For the text-containing cell, return its midpoint in [X, Y] coordinate format. 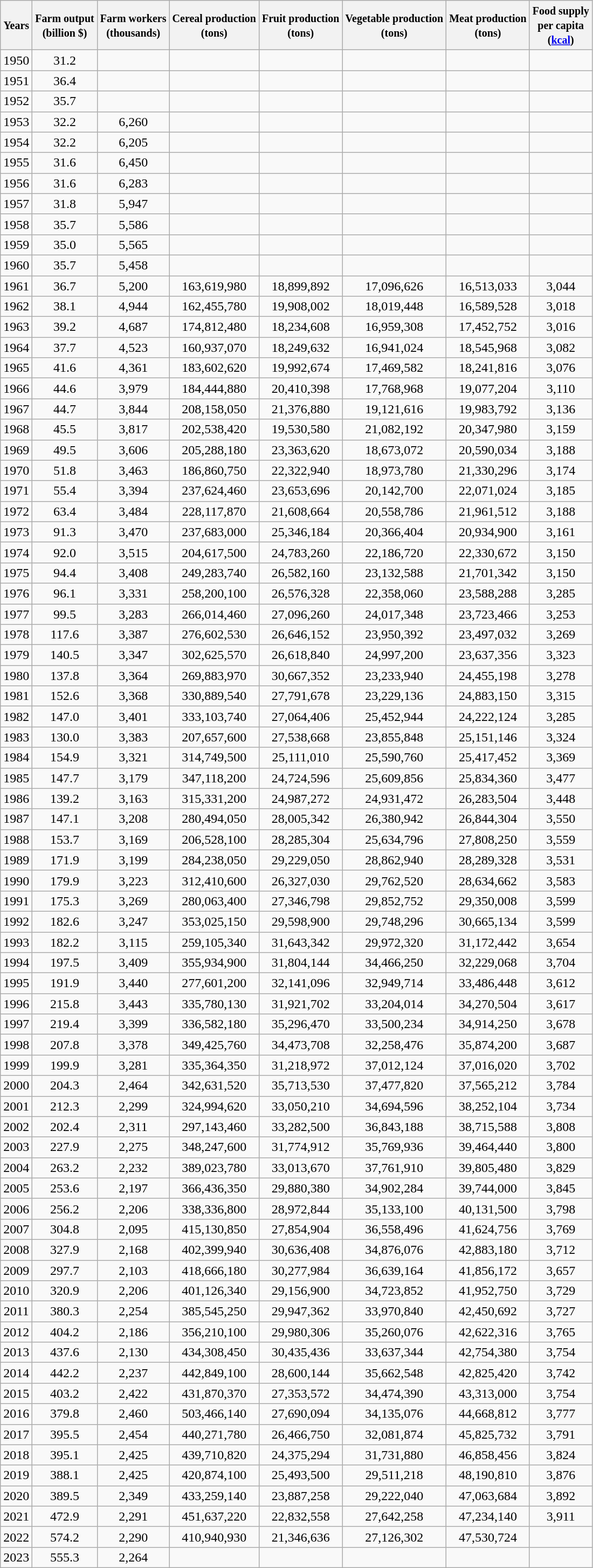
27,126,302 [395, 1537]
18,973,780 [395, 470]
2,311 [133, 1127]
1970 [16, 470]
1963 [16, 327]
3,387 [133, 635]
2,422 [133, 1393]
2,275 [133, 1147]
30,435,436 [301, 1352]
379.8 [65, 1414]
39,464,440 [488, 1147]
215.8 [65, 1004]
34,474,390 [395, 1393]
3,383 [133, 737]
3,463 [133, 470]
3,678 [561, 1024]
36,558,496 [395, 1229]
2,186 [133, 1332]
3,378 [133, 1045]
130.0 [65, 737]
1958 [16, 224]
3,765 [561, 1332]
1987 [16, 819]
1973 [16, 532]
26,646,152 [301, 635]
1966 [16, 388]
35,874,200 [488, 1045]
312,410,600 [214, 880]
207.8 [65, 1045]
51.8 [65, 470]
28,289,328 [488, 860]
20,347,980 [488, 429]
5,200 [133, 286]
21,961,512 [488, 511]
21,346,636 [301, 1537]
3,844 [133, 409]
3,076 [561, 368]
197.5 [65, 963]
437.6 [65, 1352]
219.4 [65, 1024]
37.7 [65, 348]
347,118,200 [214, 778]
33,970,840 [395, 1312]
3,727 [561, 1312]
29,762,520 [395, 880]
22,832,558 [301, 1516]
2020 [16, 1496]
28,862,940 [395, 860]
3,550 [561, 819]
17,452,752 [488, 327]
22,322,940 [301, 470]
335,364,350 [214, 1065]
19,121,616 [395, 409]
2010 [16, 1291]
27,791,678 [301, 696]
22,358,060 [395, 593]
3,169 [133, 839]
440,271,780 [214, 1434]
3,440 [133, 983]
32,081,874 [395, 1434]
2005 [16, 1188]
3,784 [561, 1086]
1982 [16, 717]
1972 [16, 511]
3,018 [561, 307]
23,229,136 [395, 696]
47,234,140 [488, 1516]
256.2 [65, 1209]
204,617,500 [214, 552]
1995 [16, 983]
36,639,164 [395, 1270]
32,258,476 [395, 1045]
3,179 [133, 778]
2000 [16, 1086]
16,589,528 [488, 307]
3,401 [133, 717]
338,336,800 [214, 1209]
2003 [16, 1147]
253.6 [65, 1188]
33,500,234 [395, 1024]
3,110 [561, 388]
3,394 [133, 491]
Meat production(tons) [488, 25]
276,602,530 [214, 635]
2007 [16, 1229]
395.1 [65, 1455]
3,769 [561, 1229]
31,643,342 [301, 942]
3,734 [561, 1106]
25,417,452 [488, 758]
21,701,342 [488, 573]
24,724,596 [301, 778]
29,947,362 [301, 1312]
33,204,014 [395, 1004]
2016 [16, 1414]
25,111,010 [301, 758]
32,229,068 [488, 963]
574.2 [65, 1537]
5,947 [133, 204]
23,855,848 [395, 737]
3,612 [561, 983]
31,731,880 [395, 1455]
38,715,588 [488, 1127]
2,290 [133, 1537]
182.6 [65, 921]
3,911 [561, 1516]
403.2 [65, 1393]
42,825,420 [488, 1373]
28,600,144 [301, 1373]
415,130,850 [214, 1229]
21,330,296 [488, 470]
472.9 [65, 1516]
25,346,184 [301, 532]
34,694,596 [395, 1106]
191.9 [65, 983]
27,690,094 [301, 1414]
6,205 [133, 142]
35,662,548 [395, 1373]
389,023,780 [214, 1168]
1954 [16, 142]
29,511,218 [395, 1475]
2,454 [133, 1434]
3,742 [561, 1373]
22,186,720 [395, 552]
202,538,420 [214, 429]
1984 [16, 758]
3,323 [561, 655]
17,768,968 [395, 388]
37,012,124 [395, 1065]
29,350,008 [488, 901]
1957 [16, 204]
42,622,316 [488, 1332]
31,172,442 [488, 942]
3,470 [133, 532]
38,252,104 [488, 1106]
29,156,900 [301, 1291]
1951 [16, 81]
2,299 [133, 1106]
5,565 [133, 245]
26,576,328 [301, 593]
27,538,668 [301, 737]
31,804,144 [301, 963]
297.7 [65, 1270]
4,361 [133, 368]
3,448 [561, 799]
280,063,400 [214, 901]
96.1 [65, 593]
147.1 [65, 819]
22,330,672 [488, 552]
33,013,670 [301, 1168]
17,096,626 [395, 286]
3,369 [561, 758]
18,249,632 [301, 348]
24,997,200 [395, 655]
3,347 [133, 655]
20,410,398 [301, 388]
25,834,360 [488, 778]
335,780,130 [214, 1004]
34,466,250 [395, 963]
324,994,620 [214, 1106]
154.9 [65, 758]
202.4 [65, 1127]
1980 [16, 676]
182.2 [65, 942]
27,096,260 [301, 614]
1979 [16, 655]
24,017,348 [395, 614]
34,270,504 [488, 1004]
20,558,786 [395, 511]
26,582,160 [301, 573]
3,082 [561, 348]
29,852,752 [395, 901]
3,136 [561, 409]
2009 [16, 1270]
2002 [16, 1127]
237,624,460 [214, 491]
35,713,530 [301, 1086]
2013 [16, 1352]
Food supplyper capita(kcal) [561, 25]
25,493,500 [301, 1475]
24,783,260 [301, 552]
3,161 [561, 532]
99.5 [65, 614]
23,950,392 [395, 635]
353,025,150 [214, 921]
205,288,180 [214, 450]
163,619,980 [214, 286]
20,142,700 [395, 491]
1960 [16, 265]
439,710,820 [214, 1455]
304.8 [65, 1229]
3,892 [561, 1496]
55.4 [65, 491]
1997 [16, 1024]
395.5 [65, 1434]
3,824 [561, 1455]
171.9 [65, 860]
3,283 [133, 614]
3,368 [133, 696]
28,285,304 [301, 839]
227.9 [65, 1147]
320.9 [65, 1291]
25,452,944 [395, 717]
3,223 [133, 880]
23,497,032 [488, 635]
2,349 [133, 1496]
266,014,460 [214, 614]
183,602,620 [214, 368]
3,253 [561, 614]
314,749,500 [214, 758]
1976 [16, 593]
3,281 [133, 1065]
1986 [16, 799]
186,860,750 [214, 470]
5,586 [133, 224]
42,754,380 [488, 1352]
46,858,456 [488, 1455]
1967 [16, 409]
1999 [16, 1065]
16,941,024 [395, 348]
94.4 [65, 573]
39,744,000 [488, 1188]
37,761,910 [395, 1168]
3,174 [561, 470]
23,363,620 [301, 450]
33,486,448 [488, 983]
20,366,404 [395, 532]
380.3 [65, 1312]
34,914,250 [488, 1024]
3,115 [133, 942]
284,238,050 [214, 860]
4,944 [133, 307]
162,455,780 [214, 307]
2,130 [133, 1352]
26,327,030 [301, 880]
418,666,180 [214, 1270]
199.9 [65, 1065]
3,331 [133, 593]
22,071,024 [488, 491]
34,135,076 [395, 1414]
3,408 [133, 573]
2017 [16, 1434]
91.3 [65, 532]
3,845 [561, 1188]
3,315 [561, 696]
35,296,470 [301, 1024]
Farm workers(thousands) [133, 25]
24,455,198 [488, 676]
3,829 [561, 1168]
1955 [16, 163]
19,992,674 [301, 368]
349,425,760 [214, 1045]
2,168 [133, 1250]
410,940,930 [214, 1537]
249,283,740 [214, 573]
41,952,750 [488, 1291]
36.4 [65, 81]
19,077,204 [488, 388]
3,817 [133, 429]
1964 [16, 348]
31.2 [65, 60]
3,321 [133, 758]
2021 [16, 1516]
Vegetable production(tons) [395, 25]
3,044 [561, 286]
3,477 [561, 778]
21,082,192 [395, 429]
277,601,200 [214, 983]
25,151,146 [488, 737]
355,934,900 [214, 963]
Years [16, 25]
24,883,150 [488, 696]
3,876 [561, 1475]
147.7 [65, 778]
1993 [16, 942]
6,260 [133, 122]
23,653,696 [301, 491]
208,158,050 [214, 409]
1991 [16, 901]
212.3 [65, 1106]
27,854,904 [301, 1229]
3,443 [133, 1004]
1994 [16, 963]
6,450 [133, 163]
35,260,076 [395, 1332]
1990 [16, 880]
1965 [16, 368]
1971 [16, 491]
1956 [16, 183]
34,723,852 [395, 1291]
27,064,406 [301, 717]
315,331,200 [214, 799]
1959 [16, 245]
206,528,100 [214, 839]
3,484 [133, 511]
555.3 [65, 1557]
33,050,210 [301, 1106]
330,889,540 [214, 696]
29,598,900 [301, 921]
31,774,912 [301, 1147]
280,494,050 [214, 819]
23,637,356 [488, 655]
6,283 [133, 183]
23,132,588 [395, 573]
204.3 [65, 1086]
2,264 [133, 1557]
36,843,188 [395, 1127]
1989 [16, 860]
152.6 [65, 696]
16,513,033 [488, 286]
259,105,340 [214, 942]
18,019,448 [395, 307]
237,683,000 [214, 532]
1985 [16, 778]
34,473,708 [301, 1045]
33,637,344 [395, 1352]
41,624,756 [488, 1229]
297,143,460 [214, 1127]
3,704 [561, 963]
389.5 [65, 1496]
26,844,304 [488, 819]
3,617 [561, 1004]
401,126,340 [214, 1291]
23,588,288 [488, 593]
28,972,844 [301, 1209]
385,545,250 [214, 1312]
30,667,352 [301, 676]
40,131,500 [488, 1209]
5,458 [133, 265]
402,399,940 [214, 1250]
21,376,880 [301, 409]
41.6 [65, 368]
27,353,572 [301, 1393]
3,163 [133, 799]
1996 [16, 1004]
3,515 [133, 552]
342,631,520 [214, 1086]
184,444,880 [214, 388]
30,277,984 [301, 1270]
366,436,350 [214, 1188]
1983 [16, 737]
3,979 [133, 388]
47,530,724 [488, 1537]
29,972,320 [395, 942]
2019 [16, 1475]
2,460 [133, 1414]
29,980,306 [301, 1332]
29,748,296 [395, 921]
37,016,020 [488, 1065]
44.7 [65, 409]
32,949,714 [395, 983]
117.6 [65, 635]
269,883,970 [214, 676]
433,259,140 [214, 1496]
Cereal production(tons) [214, 25]
18,673,072 [395, 450]
3,687 [561, 1045]
3,657 [561, 1270]
2,232 [133, 1168]
35,133,100 [395, 1209]
23,887,258 [301, 1496]
228,117,870 [214, 511]
18,241,816 [488, 368]
25,634,796 [395, 839]
431,870,370 [214, 1393]
27,808,250 [488, 839]
3,247 [133, 921]
36.7 [65, 286]
34,902,284 [395, 1188]
1975 [16, 573]
2006 [16, 1209]
3,712 [561, 1250]
19,530,580 [301, 429]
1968 [16, 429]
3,559 [561, 839]
2012 [16, 1332]
16,959,308 [395, 327]
17,469,582 [395, 368]
1962 [16, 307]
2018 [16, 1455]
35,769,936 [395, 1147]
4,687 [133, 327]
3,798 [561, 1209]
2023 [16, 1557]
44.6 [65, 388]
434,308,450 [214, 1352]
2,237 [133, 1373]
2011 [16, 1312]
3,702 [561, 1065]
348,247,600 [214, 1147]
207,657,600 [214, 737]
4,523 [133, 348]
1981 [16, 696]
2022 [16, 1537]
2,197 [133, 1188]
33,282,500 [301, 1127]
2001 [16, 1106]
175.3 [65, 901]
30,665,134 [488, 921]
27,346,798 [301, 901]
404.2 [65, 1332]
31,921,702 [301, 1004]
41,856,172 [488, 1270]
160,937,070 [214, 348]
258,200,100 [214, 593]
2,095 [133, 1229]
1953 [16, 122]
19,983,792 [488, 409]
23,723,466 [488, 614]
3,364 [133, 676]
19,908,002 [301, 307]
2014 [16, 1373]
1950 [16, 60]
174,812,480 [214, 327]
35.0 [65, 245]
24,375,294 [301, 1455]
1961 [16, 286]
3,791 [561, 1434]
2,254 [133, 1312]
21,608,664 [301, 511]
1969 [16, 450]
2015 [16, 1393]
3,583 [561, 880]
302,625,570 [214, 655]
1952 [16, 101]
48,190,810 [488, 1475]
3,729 [561, 1291]
2,103 [133, 1270]
24,222,124 [488, 717]
23,233,940 [395, 676]
3,606 [133, 450]
20,934,900 [488, 532]
18,234,608 [301, 327]
45,825,732 [488, 1434]
140.5 [65, 655]
1998 [16, 1045]
3,800 [561, 1147]
147.0 [65, 717]
63.4 [65, 511]
3,654 [561, 942]
3,185 [561, 491]
20,590,034 [488, 450]
32,141,096 [301, 983]
327.9 [65, 1250]
26,618,840 [301, 655]
3,808 [561, 1127]
1974 [16, 552]
3,531 [561, 860]
44,668,812 [488, 1414]
420,874,100 [214, 1475]
29,880,380 [301, 1188]
3,159 [561, 429]
Fruit production(tons) [301, 25]
49.5 [65, 450]
39,805,480 [488, 1168]
503,466,140 [214, 1414]
38.1 [65, 307]
137.8 [65, 676]
18,545,968 [488, 348]
153.7 [65, 839]
29,229,050 [301, 860]
34,876,076 [395, 1250]
333,103,740 [214, 717]
179.9 [65, 880]
3,324 [561, 737]
92.0 [65, 552]
29,222,040 [395, 1496]
45.5 [65, 429]
1988 [16, 839]
263.2 [65, 1168]
42,450,692 [488, 1312]
3,199 [133, 860]
31,218,972 [301, 1065]
26,283,504 [488, 799]
37,477,820 [395, 1086]
1978 [16, 635]
442,849,100 [214, 1373]
30,636,408 [301, 1250]
139.2 [65, 799]
451,637,220 [214, 1516]
26,466,750 [301, 1434]
2,291 [133, 1516]
3,278 [561, 676]
43,313,000 [488, 1393]
39.2 [65, 327]
25,609,856 [395, 778]
2,464 [133, 1086]
37,565,212 [488, 1086]
1992 [16, 921]
3,208 [133, 819]
25,590,760 [395, 758]
42,883,180 [488, 1250]
18,899,892 [301, 286]
3,399 [133, 1024]
31.8 [65, 204]
3,777 [561, 1414]
388.1 [65, 1475]
2004 [16, 1168]
1977 [16, 614]
28,005,342 [301, 819]
3,409 [133, 963]
24,987,272 [301, 799]
3,016 [561, 327]
28,634,662 [488, 880]
336,582,180 [214, 1024]
2008 [16, 1250]
442.2 [65, 1373]
Farm output(billion $) [65, 25]
356,210,100 [214, 1332]
27,642,258 [395, 1516]
26,380,942 [395, 819]
24,931,472 [395, 799]
47,063,684 [488, 1496]
